Extract the [X, Y] coordinate from the center of the cell holding the provided text.  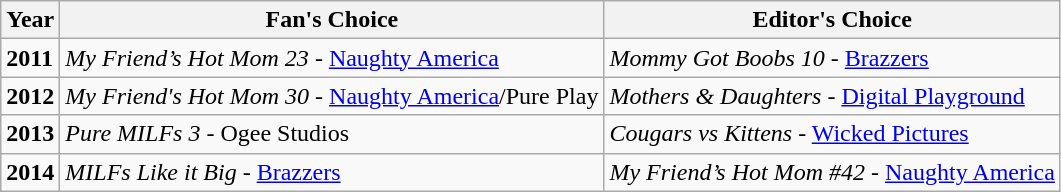
Cougars vs Kittens - Wicked Pictures [832, 134]
My Friend's Hot Mom 30 - Naughty America/Pure Play [332, 96]
Editor's Choice [832, 20]
Mommy Got Boobs 10 - Brazzers [832, 58]
MILFs Like it Big - Brazzers [332, 172]
Fan's Choice [332, 20]
My Friend’s Hot Mom 23 - Naughty America [332, 58]
2013 [30, 134]
Pure MILFs 3 - Ogee Studios [332, 134]
Year [30, 20]
2014 [30, 172]
2012 [30, 96]
2011 [30, 58]
Mothers & Daughters - Digital Playground [832, 96]
My Friend’s Hot Mom #42 - Naughty America [832, 172]
